Capture the cell that displays the provided text and extract its (x, y) central coordinate. 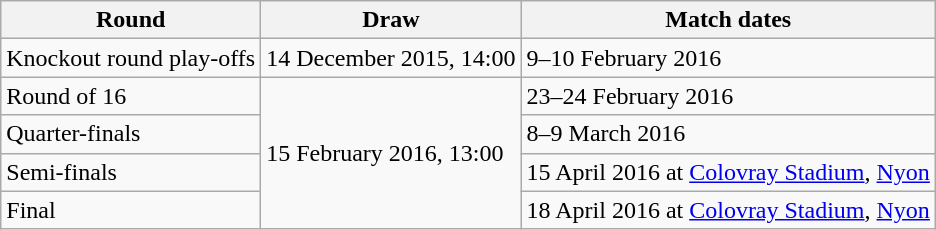
23–24 February 2016 (728, 96)
Round (131, 20)
Draw (391, 20)
Quarter-finals (131, 134)
14 December 2015, 14:00 (391, 58)
Match dates (728, 20)
Final (131, 210)
Round of 16 (131, 96)
Knockout round play-offs (131, 58)
15 April 2016 at Colovray Stadium, Nyon (728, 172)
18 April 2016 at Colovray Stadium, Nyon (728, 210)
9–10 February 2016 (728, 58)
Semi-finals (131, 172)
15 February 2016, 13:00 (391, 153)
8–9 March 2016 (728, 134)
